Find where the given text appears and provide that cell's center as [x, y] coordinate. 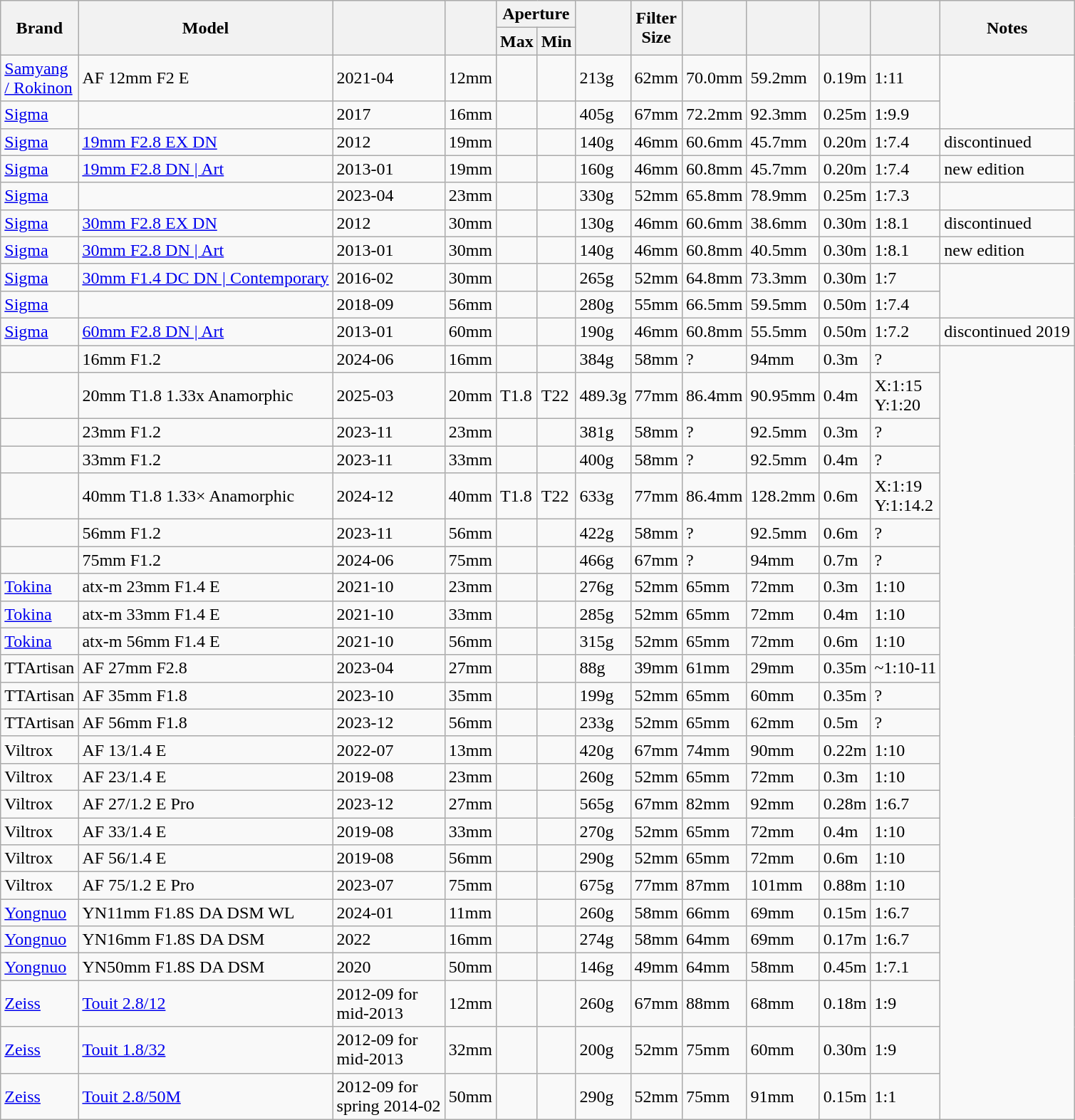
60mm F2.8 DN | Art [205, 331]
66.5mm [714, 304]
0.17m [845, 940]
Touit 1.8/32 [205, 1050]
2024-12 [389, 496]
13mm [470, 750]
55mm [656, 304]
Brand [40, 28]
AF 13/1.4 E [205, 750]
1:11 [905, 78]
270g [603, 831]
32mm [470, 1050]
19mm F2.8 EX DN [205, 142]
128.2mm [783, 496]
40mm T1.8 1.33× Anamorphic [205, 496]
2023-10 [389, 695]
Max [517, 41]
16mm F1.2 [205, 358]
23mm F1.2 [205, 432]
discontinued 2019 [1007, 331]
0.28m [845, 804]
1:1 [905, 1096]
1:7.1 [905, 967]
466g [603, 560]
FilterSize [656, 28]
2022-07 [389, 750]
40.5mm [783, 250]
AF 23/1.4 E [205, 777]
30mm F1.4 DC DN | Contemporary [205, 277]
61mm [714, 668]
AF 56/1.4 E [205, 859]
49mm [656, 967]
0.88m [845, 886]
29mm [783, 668]
Samyang/ Rokinon [40, 78]
565g [603, 804]
1:9.9 [905, 115]
59.2mm [783, 78]
265g [603, 277]
82mm [714, 804]
422g [603, 533]
AF 12mm F2 E [205, 78]
55.5mm [783, 331]
276g [603, 587]
2023-07 [389, 886]
90.95mm [783, 396]
0.45m [845, 967]
38.6mm [783, 223]
Notes [1007, 28]
0.7m [845, 560]
2024-01 [389, 913]
40mm [470, 496]
90mm [783, 750]
30mm F2.8 EX DN [205, 223]
200g [603, 1050]
YN50mm F1.8S DA DSM [205, 967]
233g [603, 722]
68mm [783, 1003]
20mm T1.8 1.33x Anamorphic [205, 396]
2020 [389, 967]
330g [603, 196]
atx-m 23mm F1.4 E [205, 587]
2012-09 forspring 2014-02 [389, 1096]
213g [603, 78]
39mm [656, 668]
Min [556, 41]
Touit 2.8/12 [205, 1003]
2025-03 [389, 396]
AF 27/1.2 E Pro [205, 804]
~1:10-11 [905, 668]
87mm [714, 886]
420g [603, 750]
1:7.2 [905, 331]
74mm [714, 750]
400g [603, 460]
274g [603, 940]
AF 33/1.4 E [205, 831]
199g [603, 695]
AF 27mm F2.8 [205, 668]
489.3g [603, 396]
2018-09 [389, 304]
73.3mm [783, 277]
AF 56mm F1.8 [205, 722]
0.18m [845, 1003]
92mm [783, 804]
64.8mm [714, 277]
0.5m [845, 722]
285g [603, 614]
315g [603, 641]
56mm F1.2 [205, 533]
405g [603, 115]
2016-02 [389, 277]
30mm F2.8 DN | Art [205, 250]
160g [603, 169]
11mm [470, 913]
1:7.3 [905, 196]
633g [603, 496]
0.19m [845, 78]
91mm [783, 1096]
384g [603, 358]
280g [603, 304]
AF 75/1.2 E Pro [205, 886]
2022 [389, 940]
1:7 [905, 277]
X:1:15Y:1:20 [905, 396]
101mm [783, 886]
35mm [470, 695]
130g [603, 223]
YN16mm F1.8S DA DSM [205, 940]
190g [603, 331]
19mm F2.8 DN | Art [205, 169]
0.22m [845, 750]
AF 35mm F1.8 [205, 695]
70.0mm [714, 78]
2021-04 [389, 78]
92.3mm [783, 115]
78.9mm [783, 196]
66mm [714, 913]
59.5mm [783, 304]
Model [205, 28]
2017 [389, 115]
33mm F1.2 [205, 460]
146g [603, 967]
Touit 2.8/50M [205, 1096]
Aperture [536, 14]
X:1:19Y:1:14.2 [905, 496]
atx-m 33mm F1.4 E [205, 614]
88mm [714, 1003]
88g [603, 668]
75mm F1.2 [205, 560]
YN11mm F1.8S DA DSM WL [205, 913]
20mm [470, 396]
atx-m 56mm F1.4 E [205, 641]
72.2mm [714, 115]
675g [603, 886]
65.8mm [714, 196]
381g [603, 432]
